Identify which cell holds the provided text, then report its [X, Y] central coordinate. 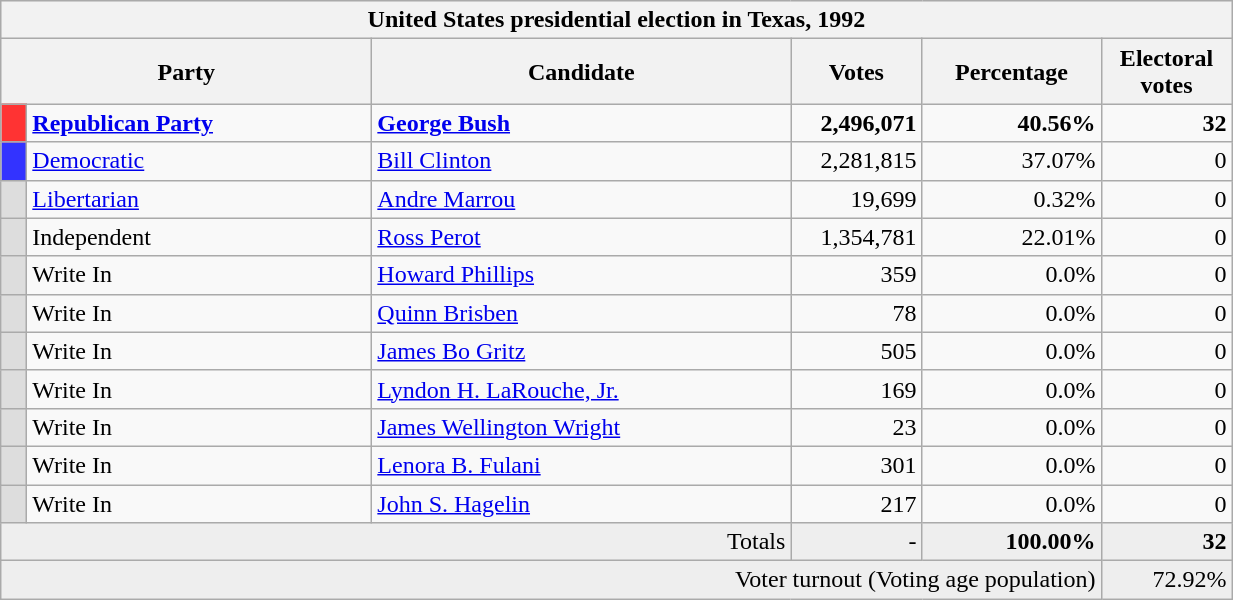
Candidate [582, 72]
Independent [200, 237]
72.92% [1166, 580]
Votes [856, 72]
40.56% [1012, 123]
22.01% [1012, 237]
John S. Hagelin [582, 503]
100.00% [1012, 542]
George Bush [582, 123]
169 [856, 389]
19,699 [856, 199]
Party [186, 72]
Democratic [200, 161]
Libertarian [200, 199]
Bill Clinton [582, 161]
301 [856, 465]
Quinn Brisben [582, 313]
23 [856, 427]
0.32% [1012, 199]
78 [856, 313]
Totals [396, 542]
- [856, 542]
Lyndon H. LaRouche, Jr. [582, 389]
Electoral votes [1166, 72]
Howard Phillips [582, 275]
2,281,815 [856, 161]
505 [856, 351]
Percentage [1012, 72]
Voter turnout (Voting age population) [551, 580]
359 [856, 275]
Republican Party [200, 123]
217 [856, 503]
2,496,071 [856, 123]
Andre Marrou [582, 199]
37.07% [1012, 161]
Lenora B. Fulani [582, 465]
1,354,781 [856, 237]
United States presidential election in Texas, 1992 [616, 20]
James Wellington Wright [582, 427]
Ross Perot [582, 237]
James Bo Gritz [582, 351]
